Capture the cell that displays the provided text and extract its (x, y) central coordinate. 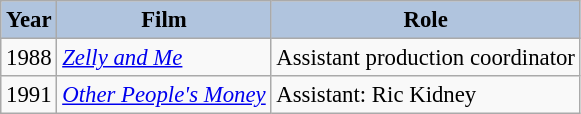
1991 (29, 95)
1988 (29, 58)
Film (164, 20)
Year (29, 20)
Zelly and Me (164, 58)
Role (426, 20)
Assistant: Ric Kidney (426, 95)
Other People's Money (164, 95)
Assistant production coordinator (426, 58)
